Return (x, y) of the center of cell containing provided text 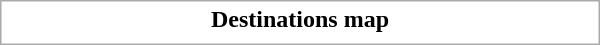
Destinations map (300, 19)
